Locate the cell with the specified text and output its (x, y) center coordinate. 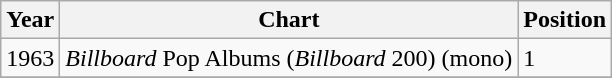
1 (565, 58)
Position (565, 20)
1963 (30, 58)
Year (30, 20)
Billboard Pop Albums (Billboard 200) (mono) (289, 58)
Chart (289, 20)
